Return the [X, Y] coordinate for the center point of the cell that contains the specified text.  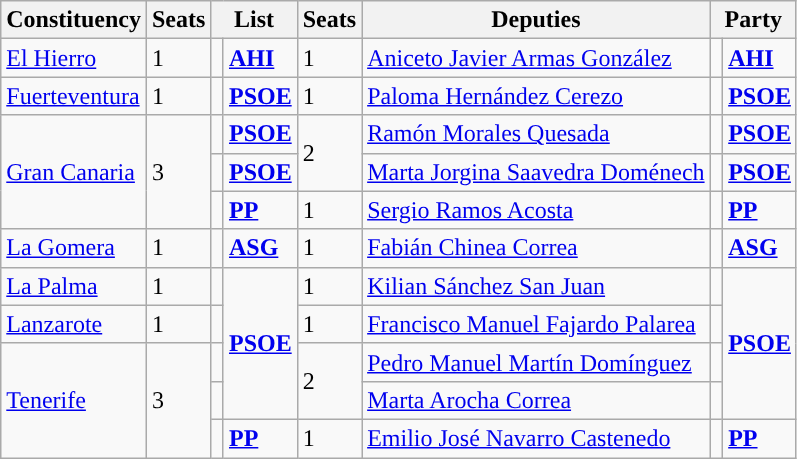
Fabián Chinea Correa [536, 248]
Kilian Sánchez San Juan [536, 286]
Marta Jorgina Saavedra Doménech [536, 172]
Ramón Morales Quesada [536, 134]
Tenerife [74, 400]
Fuerteventura [74, 96]
Francisco Manuel Fajardo Palarea [536, 324]
Sergio Ramos Acosta [536, 210]
El Hierro [74, 58]
Constituency [74, 20]
Deputies [536, 20]
Party [753, 20]
Marta Arocha Correa [536, 400]
Paloma Hernández Cerezo [536, 96]
Emilio José Navarro Castenedo [536, 438]
Lanzarote [74, 324]
Pedro Manuel Martín Domínguez [536, 362]
Gran Canaria [74, 172]
La Palma [74, 286]
List [254, 20]
La Gomera [74, 248]
Aniceto Javier Armas González [536, 58]
